Identify which cell holds the provided text, then report its (x, y) central coordinate. 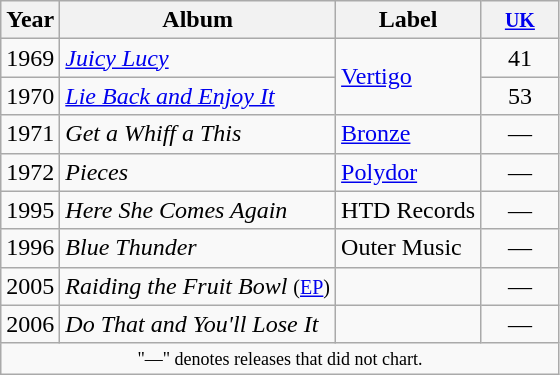
1972 (30, 172)
1995 (30, 210)
Polydor (408, 172)
41 (520, 58)
Lie Back and Enjoy It (198, 96)
HTD Records (408, 210)
Raiding the Fruit Bowl (EP) (198, 286)
1996 (30, 248)
Juicy Lucy (198, 58)
Album (198, 20)
1969 (30, 58)
1971 (30, 134)
Vertigo (408, 77)
"—" denotes releases that did not chart. (280, 358)
UK (520, 20)
53 (520, 96)
Year (30, 20)
2005 (30, 286)
Pieces (198, 172)
Bronze (408, 134)
Do That and You'll Lose It (198, 324)
2006 (30, 324)
Label (408, 20)
Blue Thunder (198, 248)
1970 (30, 96)
Outer Music (408, 248)
Get a Whiff a This (198, 134)
Here She Comes Again (198, 210)
